Provide the (X, Y) coordinate of the cell's center where the given text is located.  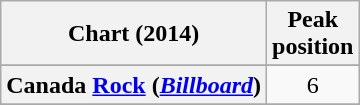
Chart (2014) (134, 34)
6 (313, 85)
Peakposition (313, 34)
Canada Rock (Billboard) (134, 85)
